Find where the given text appears and provide that cell's center as [X, Y] coordinate. 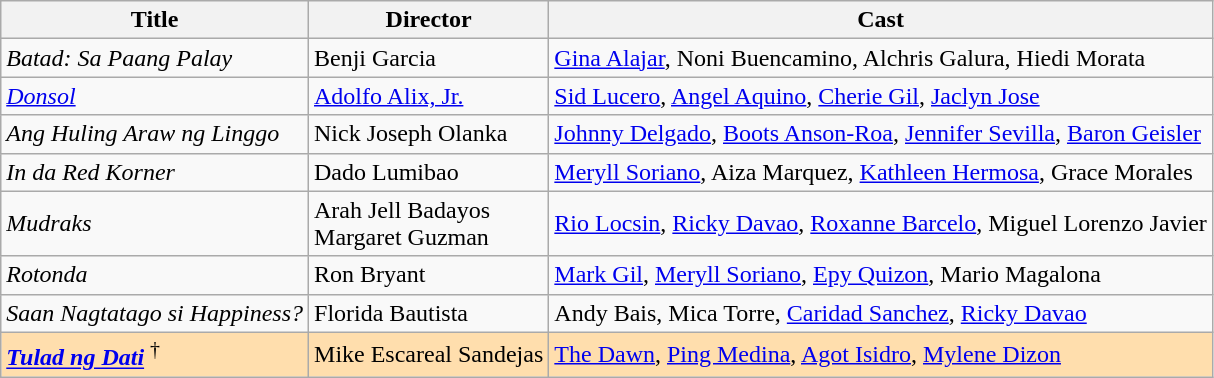
Sid Lucero, Angel Aquino, Cherie Gil, Jaclyn Jose [881, 96]
Saan Nagtatago si Happiness? [155, 313]
The Dawn, Ping Medina, Agot Isidro, Mylene Dizon [881, 354]
Rio Locsin, Ricky Davao, Roxanne Barcelo, Miguel Lorenzo Javier [881, 224]
Gina Alajar, Noni Buencamino, Alchris Galura, Hiedi Morata [881, 58]
Tulad ng Dati † [155, 354]
Florida Bautista [429, 313]
Mudraks [155, 224]
Ron Bryant [429, 275]
Arah Jell BadayosMargaret Guzman [429, 224]
Donsol [155, 96]
Ang Huling Araw ng Linggo [155, 134]
Benji Garcia [429, 58]
Mark Gil, Meryll Soriano, Epy Quizon, Mario Magalona [881, 275]
Adolfo Alix, Jr. [429, 96]
Mike Escareal Sandejas [429, 354]
Andy Bais, Mica Torre, Caridad Sanchez, Ricky Davao [881, 313]
Rotonda [155, 275]
Director [429, 20]
Cast [881, 20]
Title [155, 20]
Dado Lumibao [429, 172]
Meryll Soriano, Aiza Marquez, Kathleen Hermosa, Grace Morales [881, 172]
Nick Joseph Olanka [429, 134]
Johnny Delgado, Boots Anson-Roa, Jennifer Sevilla, Baron Geisler [881, 134]
Batad: Sa Paang Palay [155, 58]
In da Red Korner [155, 172]
